For the text-containing cell, return its midpoint in [x, y] coordinate format. 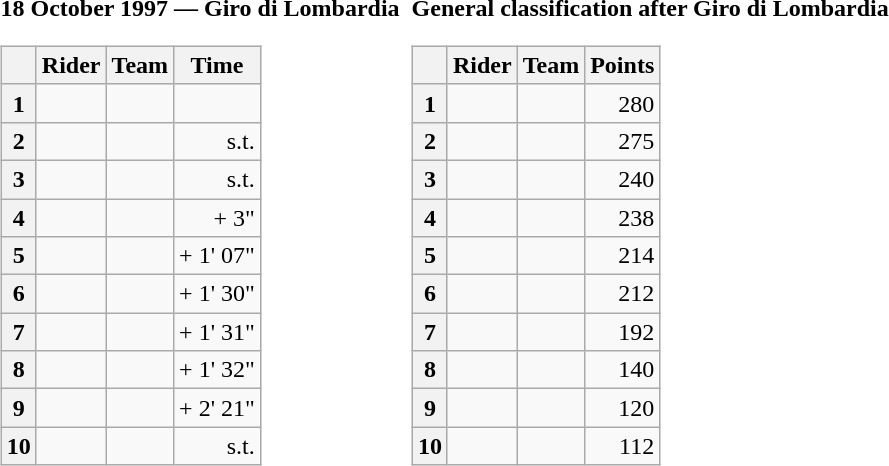
+ 1' 07" [218, 256]
238 [622, 217]
+ 1' 30" [218, 294]
212 [622, 294]
112 [622, 446]
Time [218, 65]
+ 2' 21" [218, 408]
+ 1' 31" [218, 332]
240 [622, 179]
280 [622, 103]
+ 3" [218, 217]
Points [622, 65]
192 [622, 332]
+ 1' 32" [218, 370]
120 [622, 408]
214 [622, 256]
140 [622, 370]
275 [622, 141]
